Search for the cell housing the specified text and yield its (X, Y) center coordinate. 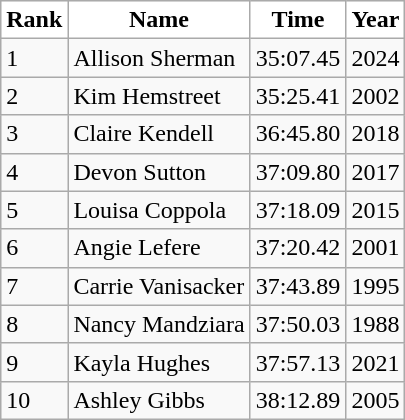
1 (34, 58)
Rank (34, 20)
Kayla Hughes (159, 362)
37:43.89 (298, 286)
2005 (376, 400)
Carrie Vanisacker (159, 286)
35:07.45 (298, 58)
Louisa Coppola (159, 210)
9 (34, 362)
Angie Lefere (159, 248)
2015 (376, 210)
37:20.42 (298, 248)
2017 (376, 172)
37:18.09 (298, 210)
2002 (376, 96)
5 (34, 210)
Nancy Mandziara (159, 324)
37:09.80 (298, 172)
2018 (376, 134)
38:12.89 (298, 400)
2 (34, 96)
6 (34, 248)
37:57.13 (298, 362)
36:45.80 (298, 134)
Time (298, 20)
10 (34, 400)
3 (34, 134)
2024 (376, 58)
2021 (376, 362)
Devon Sutton (159, 172)
Allison Sherman (159, 58)
1995 (376, 286)
Ashley Gibbs (159, 400)
4 (34, 172)
Claire Kendell (159, 134)
2001 (376, 248)
37:50.03 (298, 324)
Name (159, 20)
Kim Hemstreet (159, 96)
7 (34, 286)
35:25.41 (298, 96)
Year (376, 20)
1988 (376, 324)
8 (34, 324)
